Find where the given text appears and provide that cell's center as (X, Y) coordinate. 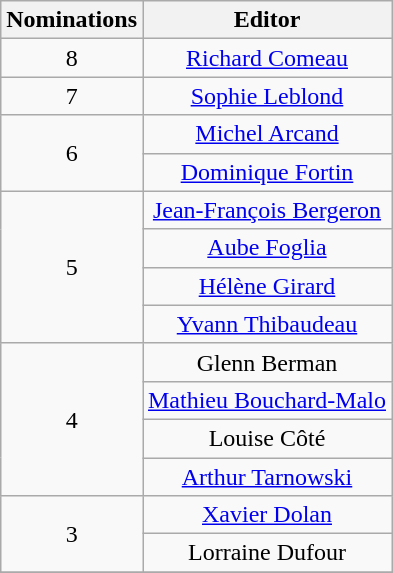
3 (72, 534)
Lorraine Dufour (266, 553)
Mathieu Bouchard-Malo (266, 400)
Arthur Tarnowski (266, 477)
Dominique Fortin (266, 172)
Xavier Dolan (266, 515)
Richard Comeau (266, 58)
Editor (266, 20)
6 (72, 153)
Michel Arcand (266, 134)
Hélène Girard (266, 286)
7 (72, 96)
5 (72, 267)
8 (72, 58)
Aube Foglia (266, 248)
Yvann Thibaudeau (266, 324)
Sophie Leblond (266, 96)
Glenn Berman (266, 362)
4 (72, 419)
Nominations (72, 20)
Jean-François Bergeron (266, 210)
Louise Côté (266, 438)
